Search for the cell housing the specified text and yield its [X, Y] center coordinate. 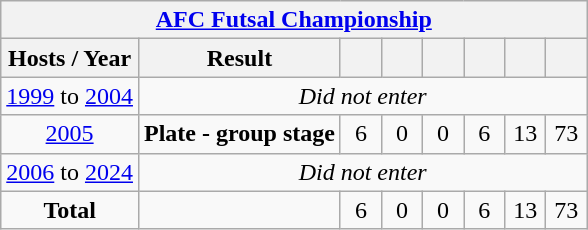
Hosts / Year [70, 58]
2006 to 2024 [70, 172]
1999 to 2004 [70, 96]
2005 [70, 134]
AFC Futsal Championship [294, 20]
Plate - group stage [239, 134]
Result [239, 58]
Total [70, 210]
